Scan for the cell matching the given text and deliver its (X, Y) coordinate at center. 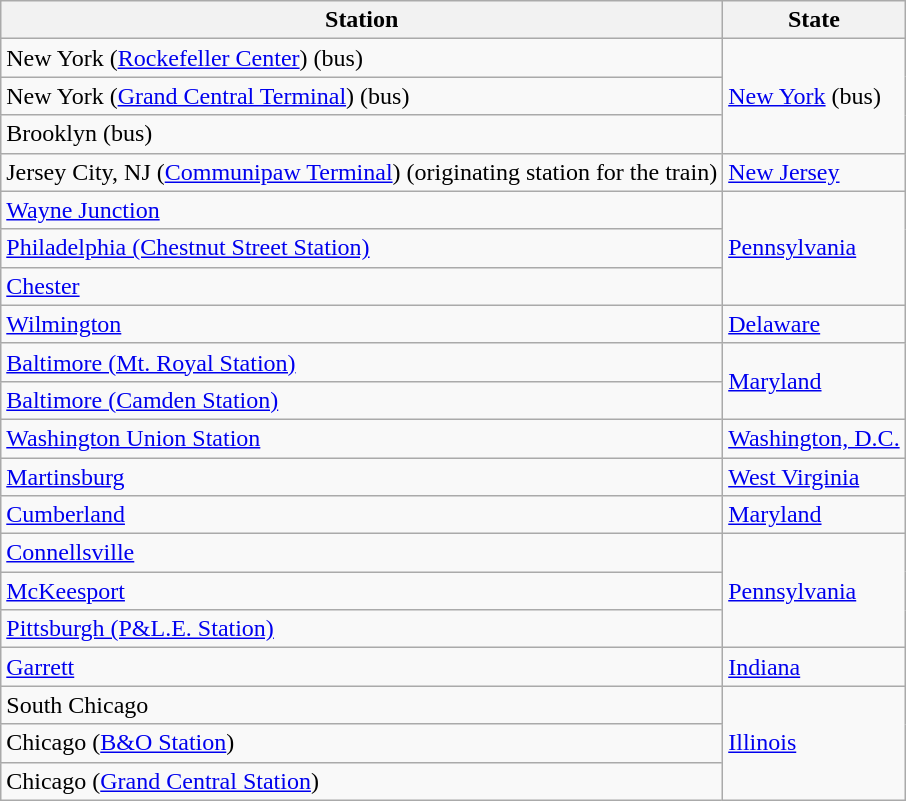
New York (bus) (814, 96)
Washington, D.C. (814, 438)
Brooklyn (bus) (362, 134)
Philadelphia (Chestnut Street Station) (362, 248)
McKeesport (362, 591)
Indiana (814, 667)
West Virginia (814, 477)
Connellsville (362, 553)
Delaware (814, 324)
Chicago (Grand Central Station) (362, 781)
South Chicago (362, 705)
New Jersey (814, 172)
Garrett (362, 667)
Martinsburg (362, 477)
Jersey City, NJ (Communipaw Terminal) (originating station for the train) (362, 172)
New York (Grand Central Terminal) (bus) (362, 96)
Wayne Junction (362, 210)
Cumberland (362, 515)
Baltimore (Mt. Royal Station) (362, 362)
Station (362, 20)
Washington Union Station (362, 438)
State (814, 20)
Chester (362, 286)
Illinois (814, 743)
New York (Rockefeller Center) (bus) (362, 58)
Chicago (B&O Station) (362, 743)
Pittsburgh (P&L.E. Station) (362, 629)
Baltimore (Camden Station) (362, 400)
Wilmington (362, 324)
